Output the [X, Y] coordinate of the center of the cell containing the given text.  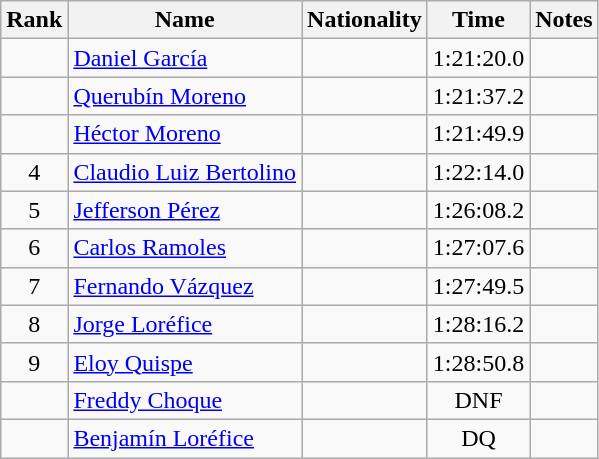
Time [478, 20]
4 [34, 172]
DQ [478, 438]
1:27:49.5 [478, 286]
Carlos Ramoles [185, 248]
1:27:07.6 [478, 248]
DNF [478, 400]
1:21:49.9 [478, 134]
Héctor Moreno [185, 134]
Claudio Luiz Bertolino [185, 172]
Jefferson Pérez [185, 210]
7 [34, 286]
Rank [34, 20]
8 [34, 324]
Notes [564, 20]
Querubín Moreno [185, 96]
Name [185, 20]
Freddy Choque [185, 400]
Eloy Quispe [185, 362]
1:22:14.0 [478, 172]
1:21:20.0 [478, 58]
Jorge Loréfice [185, 324]
6 [34, 248]
9 [34, 362]
1:28:50.8 [478, 362]
Fernando Vázquez [185, 286]
1:26:08.2 [478, 210]
Benjamín Loréfice [185, 438]
Nationality [365, 20]
Daniel García [185, 58]
5 [34, 210]
1:28:16.2 [478, 324]
1:21:37.2 [478, 96]
